Return the [x, y] coordinate for the center point of the cell that contains the specified text.  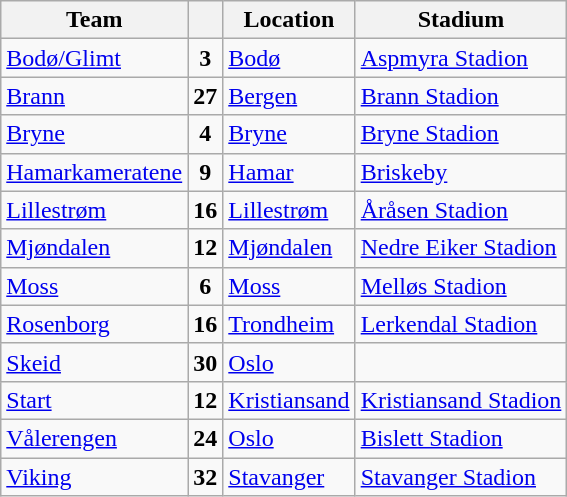
Brann [94, 96]
Stadium [461, 20]
4 [206, 134]
Kristiansand Stadion [461, 400]
Briskeby [461, 172]
Bodø [289, 58]
Melløs Stadion [461, 286]
32 [206, 477]
Hamarkameratene [94, 172]
Trondheim [289, 324]
Stavanger Stadion [461, 477]
3 [206, 58]
Vålerengen [94, 438]
27 [206, 96]
Åråsen Stadion [461, 210]
Viking [94, 477]
Bergen [289, 96]
Bodø/Glimt [94, 58]
6 [206, 286]
Team [94, 20]
Stavanger [289, 477]
Location [289, 20]
24 [206, 438]
30 [206, 362]
Hamar [289, 172]
Aspmyra Stadion [461, 58]
9 [206, 172]
Bislett Stadion [461, 438]
Kristiansand [289, 400]
Skeid [94, 362]
Bryne Stadion [461, 134]
Brann Stadion [461, 96]
Start [94, 400]
Lerkendal Stadion [461, 324]
Nedre Eiker Stadion [461, 248]
Rosenborg [94, 324]
